Extract the [X, Y] coordinate from the center of the cell holding the provided text.  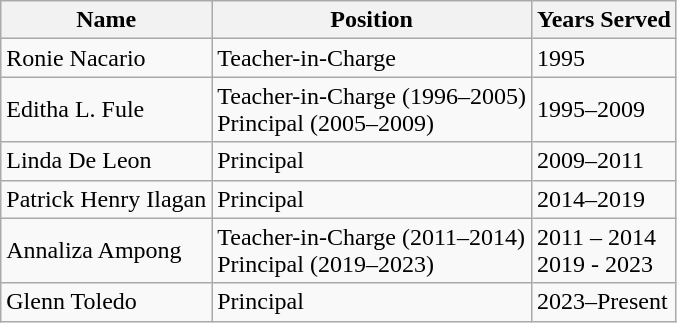
Editha L. Fule [106, 110]
Name [106, 20]
1995 [604, 58]
Ronie Nacario [106, 58]
Position [372, 20]
1995–2009 [604, 110]
Teacher-in-Charge [372, 58]
Years Served [604, 20]
Teacher-in-Charge (2011–2014)Principal (2019–2023) [372, 250]
Linda De Leon [106, 161]
2014–2019 [604, 199]
2023–Present [604, 302]
Teacher-in-Charge (1996–2005)Principal (2005–2009) [372, 110]
Patrick Henry Ilagan [106, 199]
Annaliza Ampong [106, 250]
2009–2011 [604, 161]
Glenn Toledo [106, 302]
2011 – 20142019 - 2023 [604, 250]
